Return (x, y) of the center of cell containing provided text 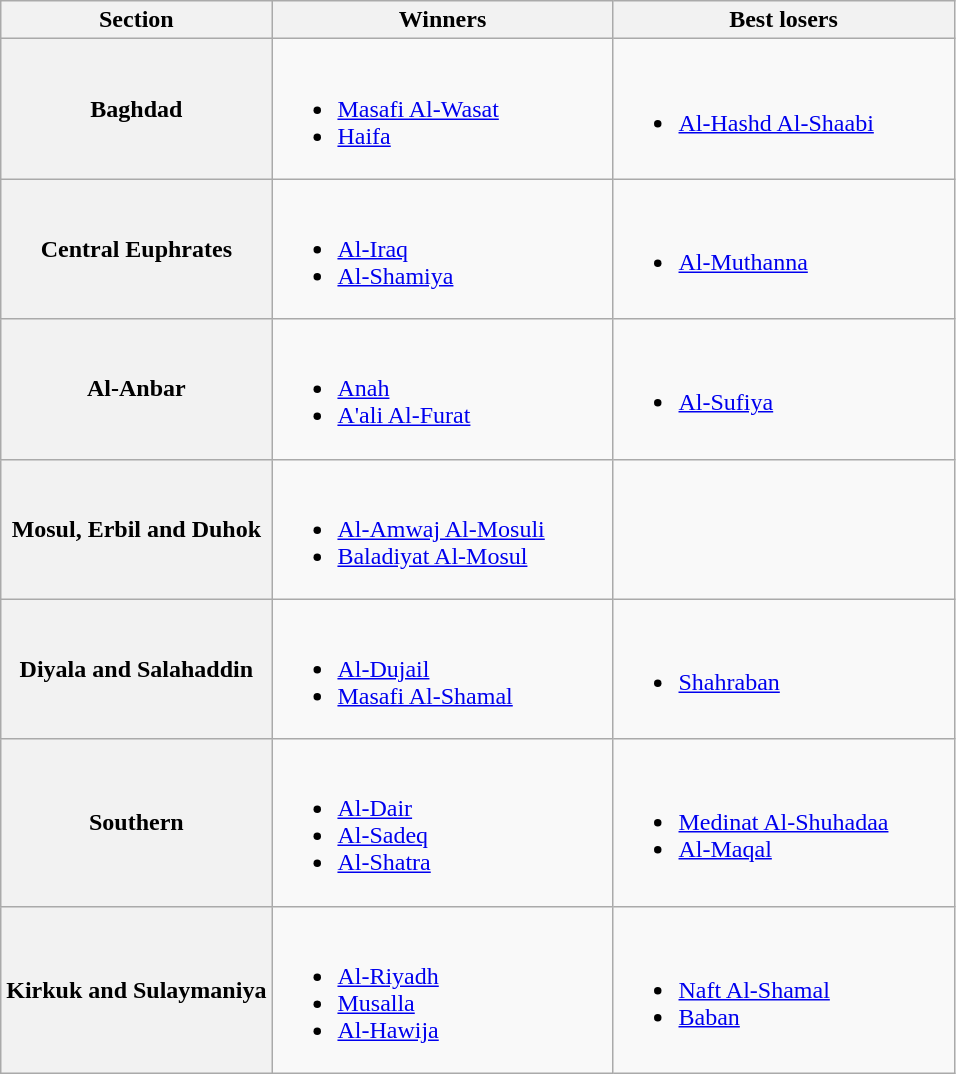
Kirkuk and Sulaymaniya (136, 990)
Winners (442, 20)
Masafi Al-WasatHaifa (442, 109)
Medinat Al-ShuhadaaAl-Maqal (784, 822)
Section (136, 20)
Al-Sufiya (784, 389)
Al-Amwaj Al-MosuliBaladiyat Al-Mosul (442, 529)
Naft Al-ShamalBaban (784, 990)
Al-DujailMasafi Al-Shamal (442, 669)
AnahA'ali Al-Furat (442, 389)
Al-Anbar (136, 389)
Mosul, Erbil and Duhok (136, 529)
Al-Muthanna (784, 249)
Central Euphrates (136, 249)
Al-DairAl-SadeqAl-Shatra (442, 822)
Al-Hashd Al-Shaabi (784, 109)
Southern (136, 822)
Al-RiyadhMusallaAl-Hawija (442, 990)
Shahraban (784, 669)
Baghdad (136, 109)
Diyala and Salahaddin (136, 669)
Al-IraqAl-Shamiya (442, 249)
Best losers (784, 20)
